Extract the [X, Y] coordinate from the center of the cell holding the provided text.  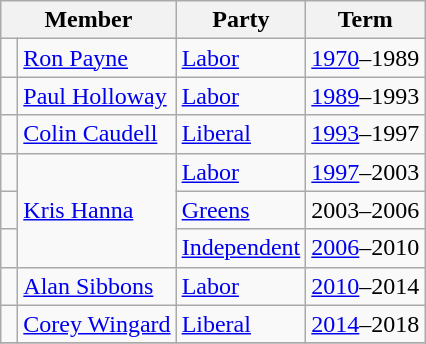
Ron Payne [97, 58]
1970–1989 [366, 58]
Colin Caudell [97, 134]
Greens [241, 210]
2003–2006 [366, 210]
Alan Sibbons [97, 286]
1993–1997 [366, 134]
Member [88, 20]
Kris Hanna [97, 210]
2010–2014 [366, 286]
Term [366, 20]
Paul Holloway [97, 96]
1997–2003 [366, 172]
Party [241, 20]
2006–2010 [366, 248]
2014–2018 [366, 324]
1989–1993 [366, 96]
Independent [241, 248]
Corey Wingard [97, 324]
